For the text-containing cell, return its midpoint in [X, Y] coordinate format. 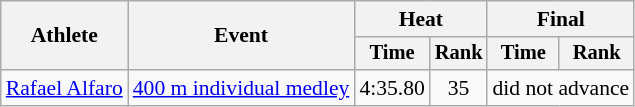
did not advance [560, 88]
Final [560, 19]
400 m individual medley [242, 88]
Rafael Alfaro [64, 88]
Athlete [64, 36]
Heat [420, 19]
Event [242, 36]
35 [459, 88]
4:35.80 [392, 88]
